Detect which cell encompasses the target text, then output its [X, Y] center coordinate. 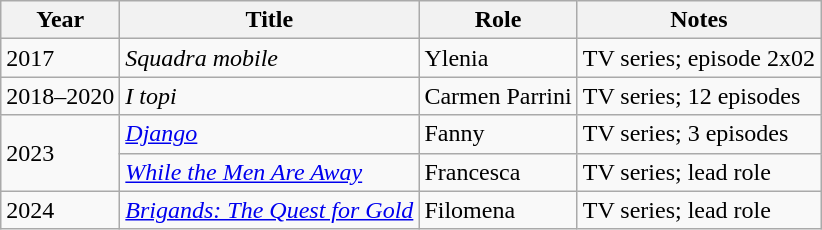
TV series; episode 2x02 [698, 58]
2017 [60, 58]
2024 [60, 210]
Brigands: The Quest for Gold [270, 210]
Role [498, 20]
I topi [270, 96]
2023 [60, 153]
Carmen Parrini [498, 96]
TV series; 3 episodes [698, 134]
Django [270, 134]
Fanny [498, 134]
Filomena [498, 210]
Notes [698, 20]
While the Men Are Away [270, 172]
Ylenia [498, 58]
TV series; 12 episodes [698, 96]
Squadra mobile [270, 58]
2018–2020 [60, 96]
Year [60, 20]
Title [270, 20]
Francesca [498, 172]
